Determine the [x, y] coordinate at the center of the cell enclosing the given text.  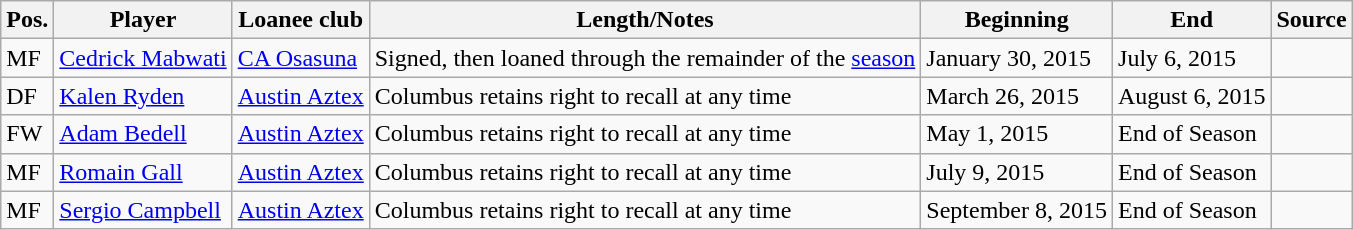
January 30, 2015 [1017, 58]
DF [28, 96]
Length/Notes [645, 20]
Signed, then loaned through the remainder of the season [645, 58]
Beginning [1017, 20]
Pos. [28, 20]
August 6, 2015 [1192, 96]
Kalen Ryden [143, 96]
Source [1312, 20]
July 6, 2015 [1192, 58]
September 8, 2015 [1017, 210]
Adam Bedell [143, 134]
CA Osasuna [300, 58]
March 26, 2015 [1017, 96]
Loanee club [300, 20]
Sergio Campbell [143, 210]
July 9, 2015 [1017, 172]
Romain Gall [143, 172]
Player [143, 20]
End [1192, 20]
FW [28, 134]
Cedrick Mabwati [143, 58]
May 1, 2015 [1017, 134]
